Extract the (X, Y) coordinate from the center of the cell holding the provided text.  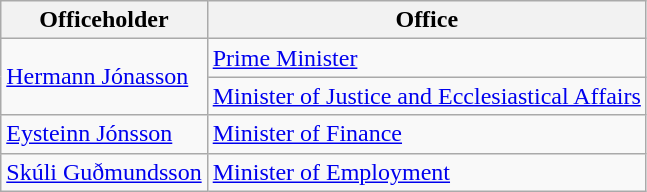
Minister of Employment (426, 172)
Office (426, 20)
Eysteinn Jónsson (104, 134)
Skúli Guðmundsson (104, 172)
Officeholder (104, 20)
Prime Minister (426, 58)
Hermann Jónasson (104, 77)
Minister of Justice and Ecclesiastical Affairs (426, 96)
Minister of Finance (426, 134)
